Extract the (x, y) coordinate from the center of the cell holding the provided text.  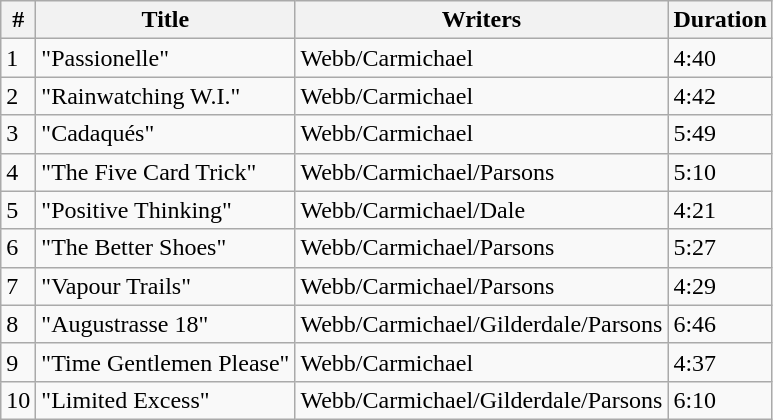
"Cadaqués" (166, 134)
"Limited Excess" (166, 400)
4:29 (720, 286)
Writers (482, 20)
4 (18, 172)
4:40 (720, 58)
4:21 (720, 210)
5 (18, 210)
# (18, 20)
"The Five Card Trick" (166, 172)
9 (18, 362)
7 (18, 286)
"Vapour Trails" (166, 286)
6:10 (720, 400)
"Passionelle" (166, 58)
"Augustrasse 18" (166, 324)
Title (166, 20)
"Positive Thinking" (166, 210)
5:27 (720, 248)
"Rainwatching W.I." (166, 96)
Webb/Carmichael/Dale (482, 210)
Duration (720, 20)
6 (18, 248)
3 (18, 134)
2 (18, 96)
6:46 (720, 324)
5:49 (720, 134)
4:42 (720, 96)
"Time Gentlemen Please" (166, 362)
8 (18, 324)
10 (18, 400)
1 (18, 58)
"The Better Shoes" (166, 248)
4:37 (720, 362)
5:10 (720, 172)
